From the cell containing the given text, extract its center point as [X, Y] coordinate. 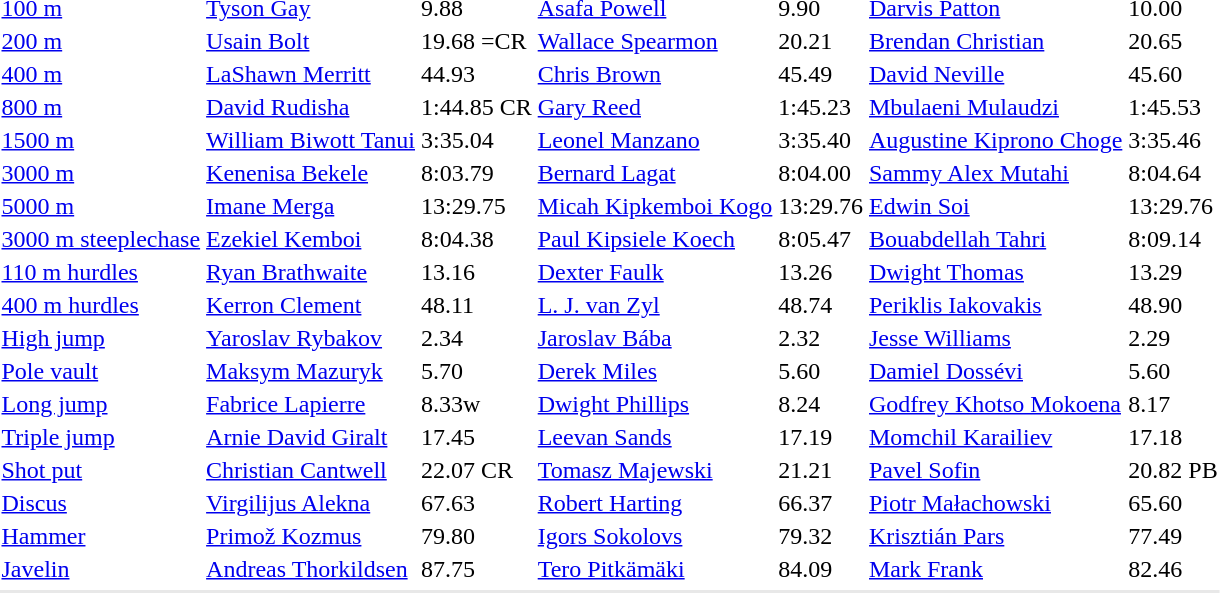
Paul Kipsiele Koech [655, 239]
Ezekiel Kemboi [311, 239]
3:35.04 [477, 140]
Igors Sokolovs [655, 536]
Wallace Spearmon [655, 41]
Brendan Christian [996, 41]
20.82 PB [1173, 470]
Virgilijus Alekna [311, 503]
David Rudisha [311, 107]
3000 m steeplechase [101, 239]
44.93 [477, 74]
Edwin Soi [996, 206]
110 m hurdles [101, 272]
5.70 [477, 371]
Triple jump [101, 437]
17.19 [821, 437]
2.29 [1173, 338]
66.37 [821, 503]
Jesse Williams [996, 338]
Tero Pitkämäki [655, 569]
William Biwott Tanui [311, 140]
65.60 [1173, 503]
Piotr Małachowski [996, 503]
1:44.85 CR [477, 107]
19.68 =CR [477, 41]
Mbulaeni Mulaudzi [996, 107]
Yaroslav Rybakov [311, 338]
3:35.46 [1173, 140]
Arnie David Giralt [311, 437]
2.32 [821, 338]
L. J. van Zyl [655, 305]
82.46 [1173, 569]
Robert Harting [655, 503]
8.17 [1173, 404]
Dwight Phillips [655, 404]
21.21 [821, 470]
45.60 [1173, 74]
13:29.75 [477, 206]
Javelin [101, 569]
Bouabdellah Tahri [996, 239]
22.07 CR [477, 470]
Pavel Sofin [996, 470]
1500 m [101, 140]
Primož Kozmus [311, 536]
3000 m [101, 173]
8:04.64 [1173, 173]
Micah Kipkemboi Kogo [655, 206]
Jaroslav Bába [655, 338]
Periklis Iakovakis [996, 305]
800 m [101, 107]
17.18 [1173, 437]
Long jump [101, 404]
200 m [101, 41]
Augustine Kiprono Choge [996, 140]
Christian Cantwell [311, 470]
8.33w [477, 404]
Leonel Manzano [655, 140]
87.75 [477, 569]
Godfrey Khotso Mokoena [996, 404]
Shot put [101, 470]
Tomasz Majewski [655, 470]
8:03.79 [477, 173]
17.45 [477, 437]
Bernard Lagat [655, 173]
13.16 [477, 272]
48.74 [821, 305]
Damiel Dossévi [996, 371]
67.63 [477, 503]
8:04.00 [821, 173]
20.65 [1173, 41]
3:35.40 [821, 140]
8:04.38 [477, 239]
77.49 [1173, 536]
Imane Merga [311, 206]
5000 m [101, 206]
13.26 [821, 272]
LaShawn Merritt [311, 74]
Hammer [101, 536]
Discus [101, 503]
8.24 [821, 404]
David Neville [996, 74]
48.11 [477, 305]
400 m hurdles [101, 305]
Chris Brown [655, 74]
2.34 [477, 338]
Mark Frank [996, 569]
1:45.53 [1173, 107]
8:05.47 [821, 239]
Leevan Sands [655, 437]
Sammy Alex Mutahi [996, 173]
Andreas Thorkildsen [311, 569]
High jump [101, 338]
Gary Reed [655, 107]
Maksym Mazuryk [311, 371]
8:09.14 [1173, 239]
Derek Miles [655, 371]
Ryan Brathwaite [311, 272]
48.90 [1173, 305]
Dwight Thomas [996, 272]
Fabrice Lapierre [311, 404]
Pole vault [101, 371]
79.80 [477, 536]
Kerron Clement [311, 305]
1:45.23 [821, 107]
45.49 [821, 74]
Momchil Karailiev [996, 437]
Krisztián Pars [996, 536]
79.32 [821, 536]
20.21 [821, 41]
Dexter Faulk [655, 272]
13.29 [1173, 272]
Usain Bolt [311, 41]
84.09 [821, 569]
400 m [101, 74]
Kenenisa Bekele [311, 173]
